Scan for the cell matching the given text and deliver its (x, y) coordinate at center. 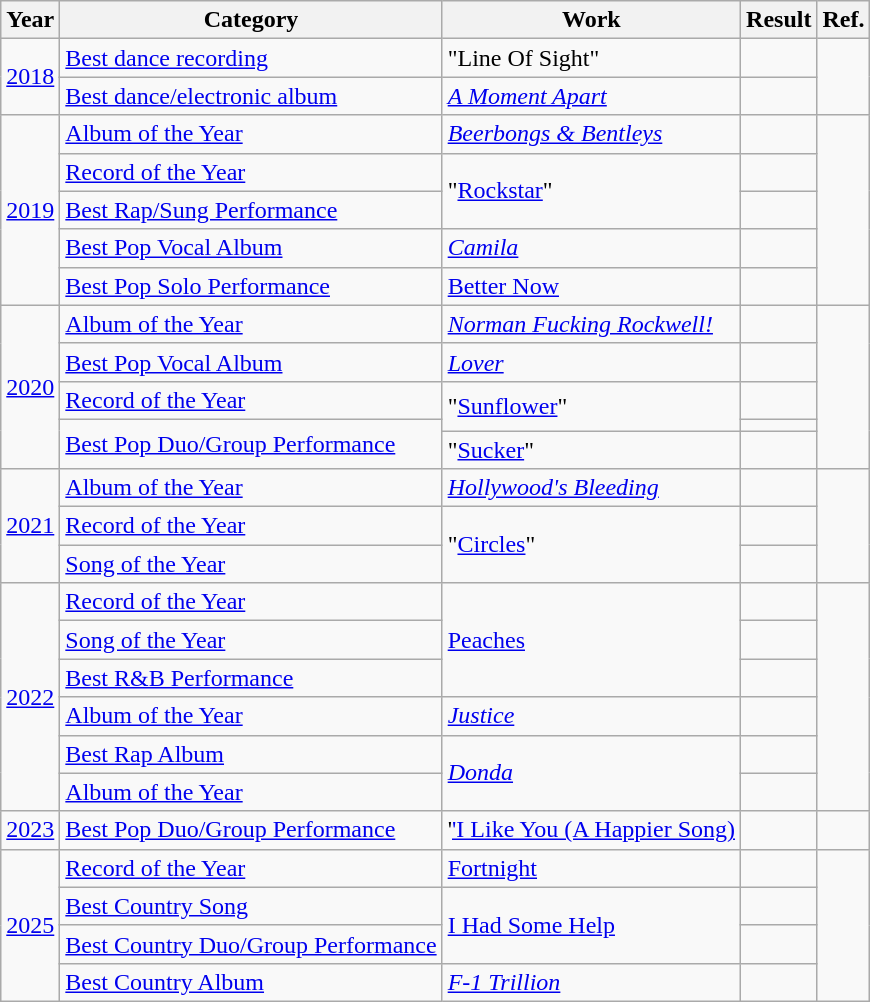
Best dance/electronic album (251, 96)
Better Now (591, 286)
Best dance recording (251, 58)
Best Country Song (251, 906)
"Sunflower" (591, 406)
Best Pop Solo Performance (251, 286)
F-1 Trillion (591, 982)
Norman Fucking Rockwell! (591, 324)
Peaches (591, 640)
2022 (30, 697)
Justice (591, 716)
Result (779, 20)
Camila (591, 248)
2019 (30, 210)
A Moment Apart (591, 96)
''I Like You (A Happier Song) (591, 830)
Fortnight (591, 868)
Best Country Album (251, 982)
"Rockstar" (591, 191)
2025 (30, 925)
2018 (30, 77)
2021 (30, 526)
Hollywood's Bleeding (591, 488)
"Circles" (591, 545)
Donda (591, 773)
Category (251, 20)
Beerbongs & Bentleys (591, 134)
"Sucker" (591, 449)
Best Rap/Sung Performance (251, 210)
2023 (30, 830)
2020 (30, 386)
Ref. (844, 20)
Best Country Duo/Group Performance (251, 944)
Lover (591, 362)
Work (591, 20)
Best R&B Performance (251, 678)
Best Rap Album (251, 754)
"Line Of Sight" (591, 58)
I Had Some Help (591, 925)
Year (30, 20)
